Return (X, Y) of the center of cell containing provided text 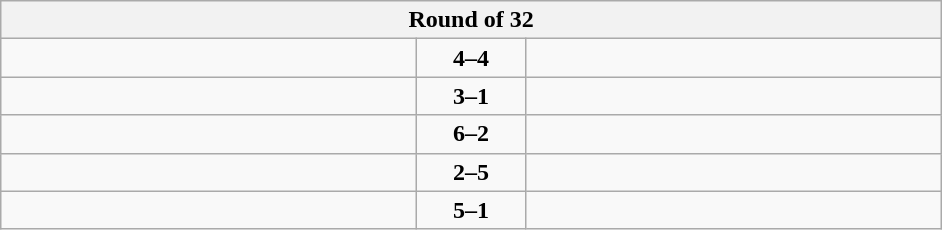
Round of 32 (472, 20)
3–1 (472, 96)
4–4 (472, 58)
2–5 (472, 172)
5–1 (472, 210)
6–2 (472, 134)
